From the cell containing the given text, extract its center point as (X, Y) coordinate. 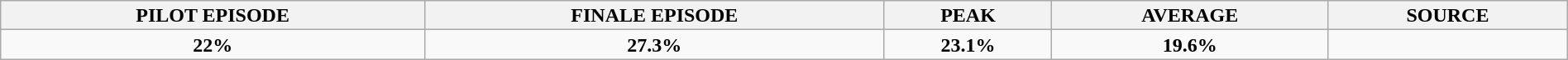
19.6% (1190, 45)
23.1% (968, 45)
27.3% (655, 45)
FINALE EPISODE (655, 15)
22% (213, 45)
PEAK (968, 15)
PILOT EPISODE (213, 15)
SOURCE (1448, 15)
AVERAGE (1190, 15)
